Extract the [X, Y] coordinate from the center of the cell holding the provided text.  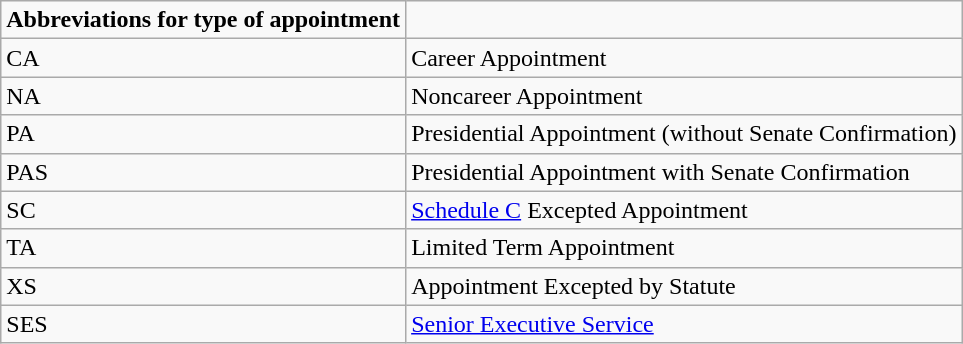
Career Appointment [684, 58]
SC [204, 210]
Limited Term Appointment [684, 248]
Senior Executive Service [684, 324]
Noncareer Appointment [684, 96]
Abbreviations for type of appointment [204, 20]
PA [204, 134]
TA [204, 248]
Schedule C Excepted Appointment [684, 210]
Appointment Excepted by Statute [684, 286]
NA [204, 96]
XS [204, 286]
Presidential Appointment (without Senate Confirmation) [684, 134]
SES [204, 324]
PAS [204, 172]
Presidential Appointment with Senate Confirmation [684, 172]
CA [204, 58]
